For the text-containing cell, return its midpoint in (x, y) coordinate format. 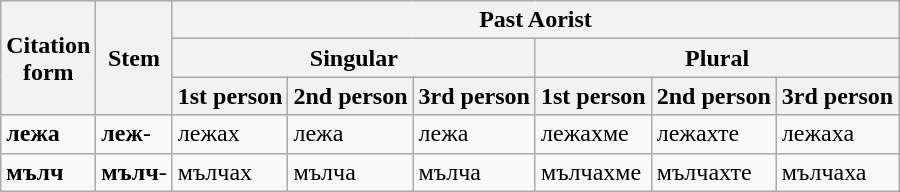
Past Aorist (536, 20)
леж- (134, 134)
мълчахме (593, 172)
лежахте (714, 134)
Citationform (48, 58)
мълч- (134, 172)
лежах (230, 134)
Singular (354, 58)
мълчаха (837, 172)
мълчах (230, 172)
лежаха (837, 134)
Stem (134, 58)
мълчахте (714, 172)
Plural (716, 58)
мълч (48, 172)
лежахме (593, 134)
